Return the (X, Y) coordinate for the center point of the cell that contains the specified text.  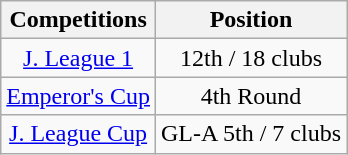
J. League 1 (78, 58)
Competitions (78, 20)
GL-A 5th / 7 clubs (250, 134)
Emperor's Cup (78, 96)
12th / 18 clubs (250, 58)
Position (250, 20)
J. League Cup (78, 134)
4th Round (250, 96)
